For the text-containing cell, return its midpoint in [x, y] coordinate format. 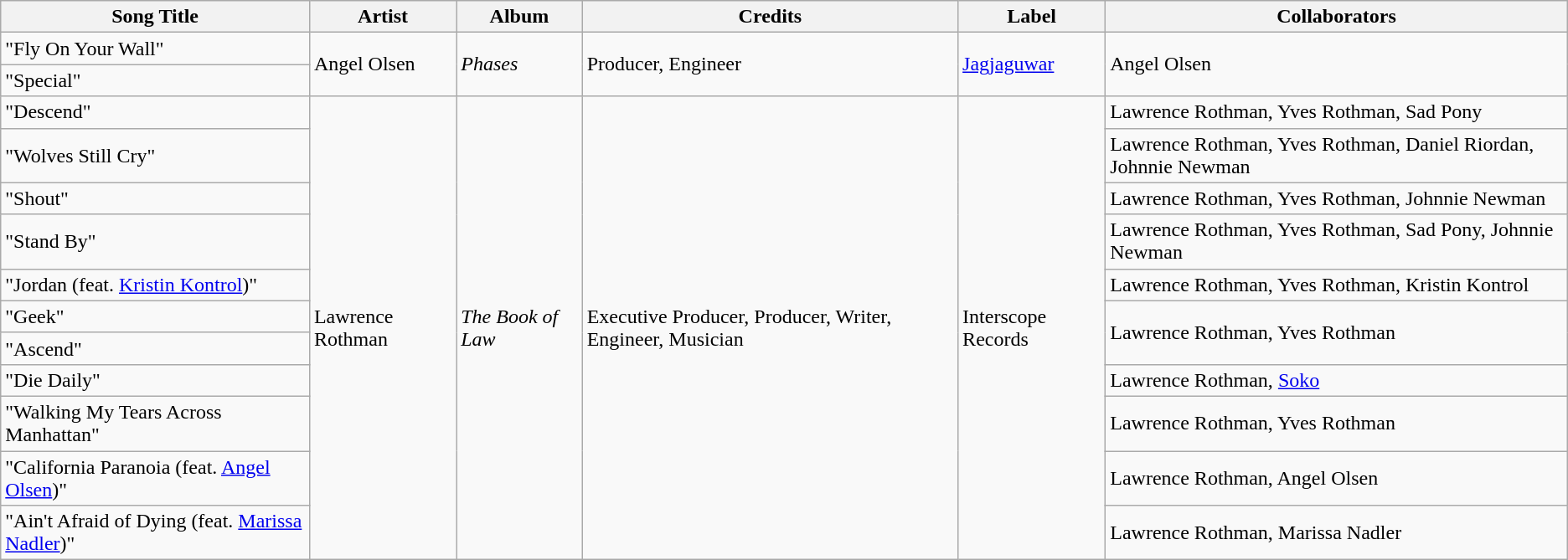
"Special" [156, 80]
"Walking My Tears Across Manhattan" [156, 424]
Label [1032, 17]
Song Title [156, 17]
"California Paranoia (feat. Angel Olsen)" [156, 477]
Interscope Records [1032, 328]
Lawrence Rothman, Angel Olsen [1337, 477]
"Ain't Afraid of Dying (feat. Marissa Nadler)" [156, 532]
Collaborators [1337, 17]
Jagjaguwar [1032, 64]
Lawrence Rothman, Yves Rothman, Sad Pony [1337, 112]
Producer, Engineer [770, 64]
Lawrence Rothman, Marissa Nadler [1337, 532]
Executive Producer, Producer, Writer, Engineer, Musician [770, 328]
"Wolves Still Cry" [156, 156]
Lawrence Rothman, Yves Rothman, Johnnie Newman [1337, 198]
"Descend" [156, 112]
Lawrence Rothman, Yves Rothman, Kristin Kontrol [1337, 285]
Album [519, 17]
"Stand By" [156, 241]
Lawrence Rothman, Yves Rothman, Sad Pony, Johnnie Newman [1337, 241]
The Book of Law [519, 328]
"Geek" [156, 316]
Credits [770, 17]
"Ascend" [156, 348]
Lawrence Rothman, Yves Rothman, Daniel Riordan, Johnnie Newman [1337, 156]
"Jordan (feat. Kristin Kontrol)" [156, 285]
Lawrence Rothman [382, 328]
Lawrence Rothman, Soko [1337, 380]
"Shout" [156, 198]
"Fly On Your Wall" [156, 49]
Artist [382, 17]
"Die Daily" [156, 380]
Phases [519, 64]
